Locate the cell with the specified text and output its [X, Y] center coordinate. 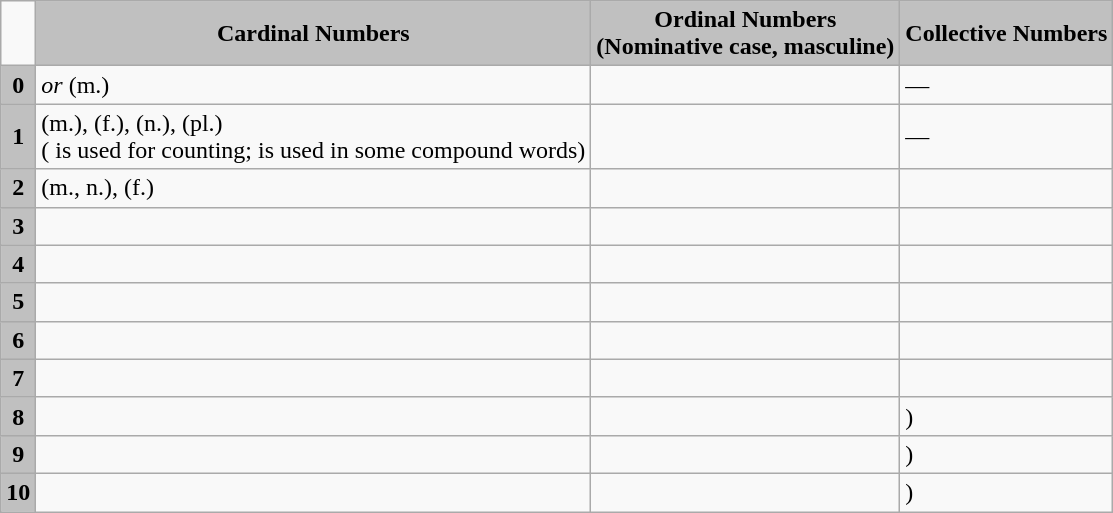
Ordinal Numbers(Nominative case, masculine) [746, 34]
(m., n.), (f.) [314, 188]
9 [18, 454]
or (m.) [314, 85]
3 [18, 226]
10 [18, 492]
Collective Numbers [1006, 34]
Cardinal Numbers [314, 34]
8 [18, 416]
7 [18, 378]
4 [18, 264]
(m.), (f.), (n.), (pl.)( is used for counting; is used in some compound words) [314, 136]
0 [18, 85]
1 [18, 136]
5 [18, 302]
6 [18, 340]
2 [18, 188]
